Identify which cell holds the provided text, then report its (x, y) central coordinate. 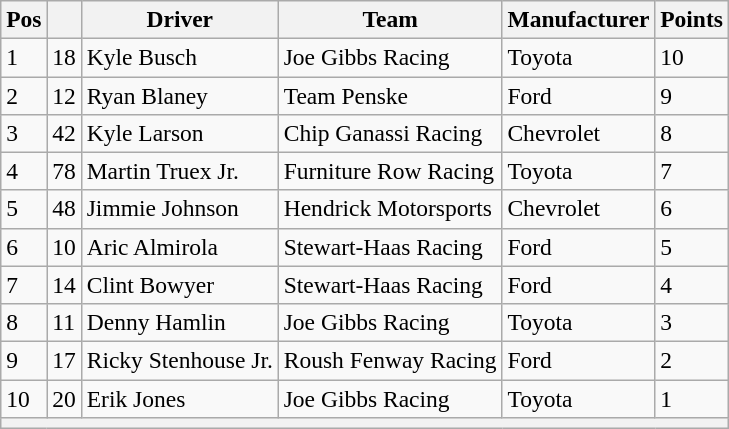
Chip Ganassi Racing (390, 133)
Furniture Row Racing (390, 171)
11 (64, 322)
Manufacturer (578, 19)
Kyle Busch (180, 57)
Kyle Larson (180, 133)
Denny Hamlin (180, 322)
42 (64, 133)
Martin Truex Jr. (180, 171)
17 (64, 360)
Team Penske (390, 95)
Aric Almirola (180, 247)
12 (64, 95)
Roush Fenway Racing (390, 360)
Jimmie Johnson (180, 209)
Team (390, 19)
48 (64, 209)
Driver (180, 19)
Ryan Blaney (180, 95)
20 (64, 398)
Clint Bowyer (180, 285)
Points (692, 19)
Erik Jones (180, 398)
Ricky Stenhouse Jr. (180, 360)
78 (64, 171)
14 (64, 285)
Hendrick Motorsports (390, 209)
18 (64, 57)
Pos (24, 19)
